Find where the given text appears and provide that cell's center as [x, y] coordinate. 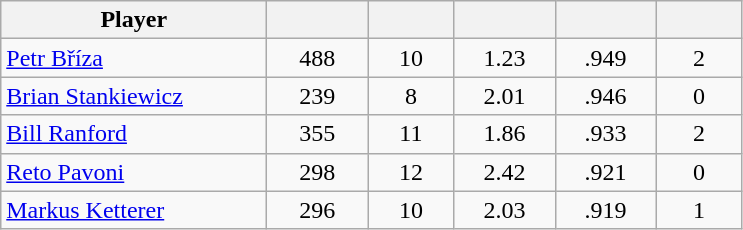
12 [411, 172]
.946 [606, 96]
1 [699, 210]
2.42 [504, 172]
Reto Pavoni [134, 172]
1.86 [504, 134]
Player [134, 20]
.919 [606, 210]
239 [318, 96]
2.03 [504, 210]
Brian Stankiewicz [134, 96]
Bill Ranford [134, 134]
8 [411, 96]
.933 [606, 134]
355 [318, 134]
11 [411, 134]
Markus Ketterer [134, 210]
296 [318, 210]
488 [318, 58]
.921 [606, 172]
Petr Bříza [134, 58]
1.23 [504, 58]
.949 [606, 58]
2.01 [504, 96]
298 [318, 172]
